Detect which cell encompasses the target text, then output its [X, Y] center coordinate. 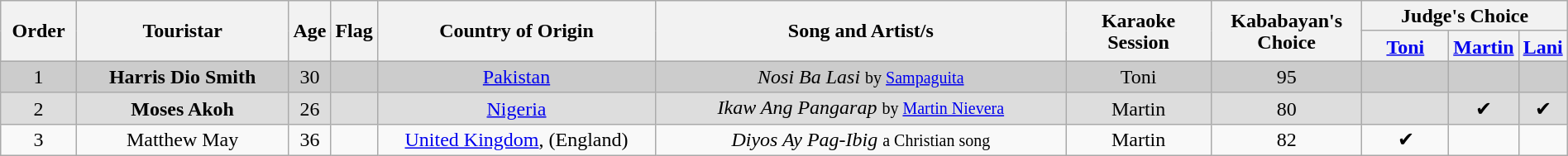
Touristar [182, 31]
Karaoke Session [1139, 31]
Age [309, 31]
80 [1287, 108]
36 [309, 139]
Judge's Choice [1465, 17]
Nosi Ba Lasi by Sampaguita [861, 77]
Pakistan [516, 77]
Country of Origin [516, 31]
Diyos Ay Pag-Ibig a Christian song [861, 139]
Song and Artist/s [861, 31]
Order [39, 31]
3 [39, 139]
2 [39, 108]
26 [309, 108]
Nigeria [516, 108]
United Kingdom, (England) [516, 139]
1 [39, 77]
Kababayan's Choice [1287, 31]
95 [1287, 77]
Lani [1543, 46]
Flag [354, 31]
30 [309, 77]
Harris Dio Smith [182, 77]
Moses Akoh [182, 108]
Matthew May [182, 139]
Ikaw Ang Pangarap by Martin Nievera [861, 108]
82 [1287, 139]
